Find where the given text appears and provide that cell's center as [X, Y] coordinate. 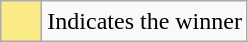
Indicates the winner [145, 22]
